Return the (x, y) coordinate for the center point of the cell that contains the specified text.  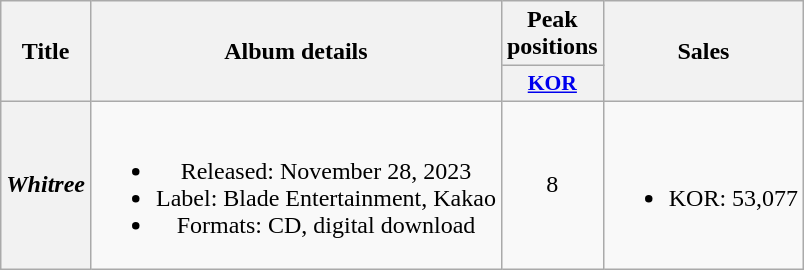
Album details (296, 52)
KOR: 53,077 (703, 184)
KOR (552, 84)
Peak positions (552, 34)
Whitree (46, 184)
Title (46, 52)
8 (552, 184)
Released: November 28, 2023Label: Blade Entertainment, KakaoFormats: CD, digital download (296, 184)
Sales (703, 52)
